Output the [X, Y] coordinate of the center of the cell containing the given text.  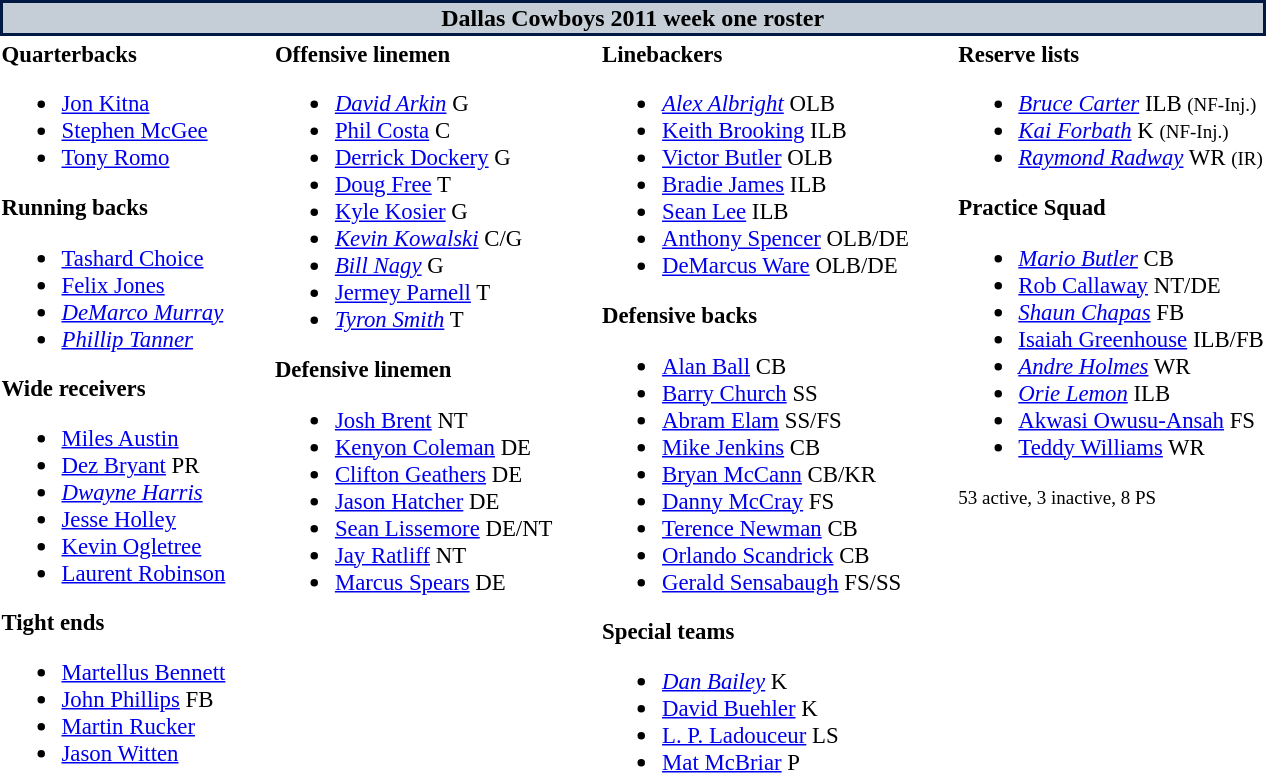
Dallas Cowboys 2011 week one roster [632, 18]
